Identify which cell holds the provided text, then report its (x, y) central coordinate. 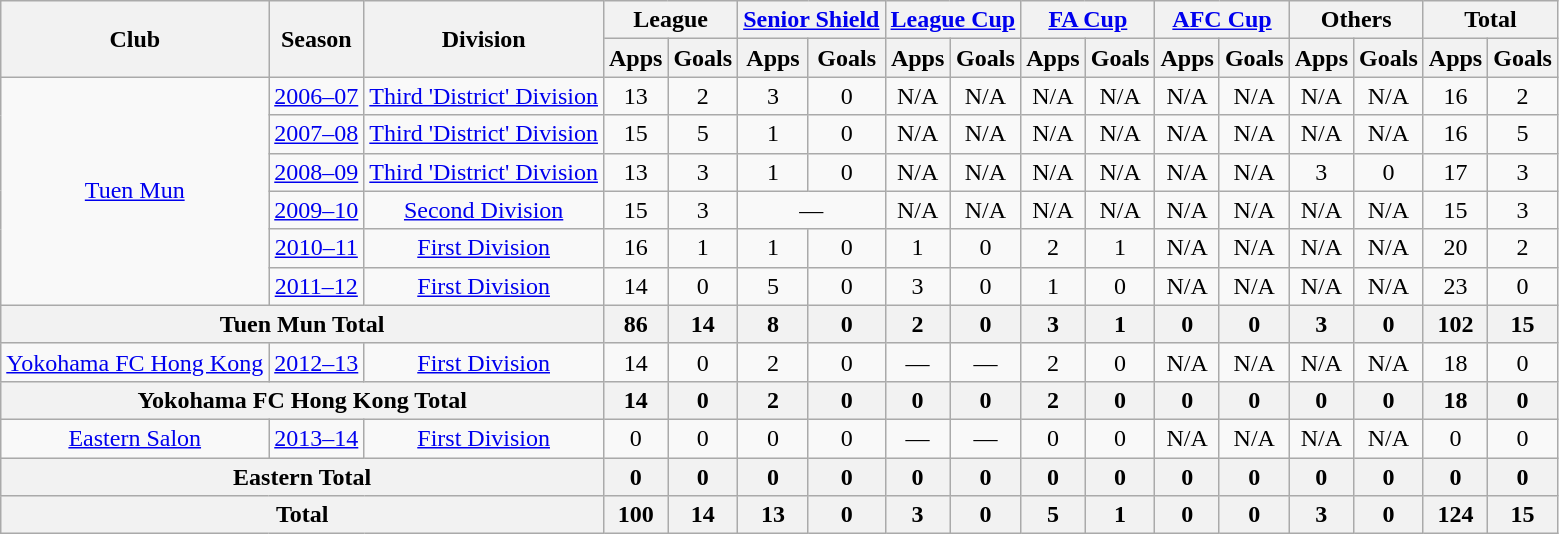
Tuen Mun Total (302, 324)
Tuen Mun (135, 191)
Yokohama FC Hong Kong (135, 362)
23 (1455, 286)
Eastern Total (302, 477)
Second Division (484, 210)
Yokohama FC Hong Kong Total (302, 400)
Season (316, 39)
20 (1455, 248)
League Cup (953, 20)
2013–14 (316, 438)
AFC Cup (1222, 20)
124 (1455, 515)
League (670, 20)
8 (774, 324)
Club (135, 39)
102 (1455, 324)
2006–07 (316, 96)
100 (635, 515)
FA Cup (1088, 20)
Others (1356, 20)
2008–09 (316, 172)
Senior Shield (812, 20)
86 (635, 324)
Eastern Salon (135, 438)
2007–08 (316, 134)
2011–12 (316, 286)
Division (484, 39)
2009–10 (316, 210)
2010–11 (316, 248)
17 (1455, 172)
2012–13 (316, 362)
